Extract the (X, Y) coordinate from the center of the cell holding the provided text.  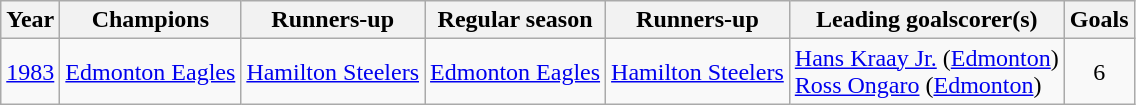
Year (30, 20)
Goals (1099, 20)
1983 (30, 72)
Hans Kraay Jr. (Edmonton) Ross Ongaro (Edmonton) (926, 72)
Regular season (516, 20)
Champions (150, 20)
6 (1099, 72)
Leading goalscorer(s) (926, 20)
